Locate the cell with the specified text and output its (x, y) center coordinate. 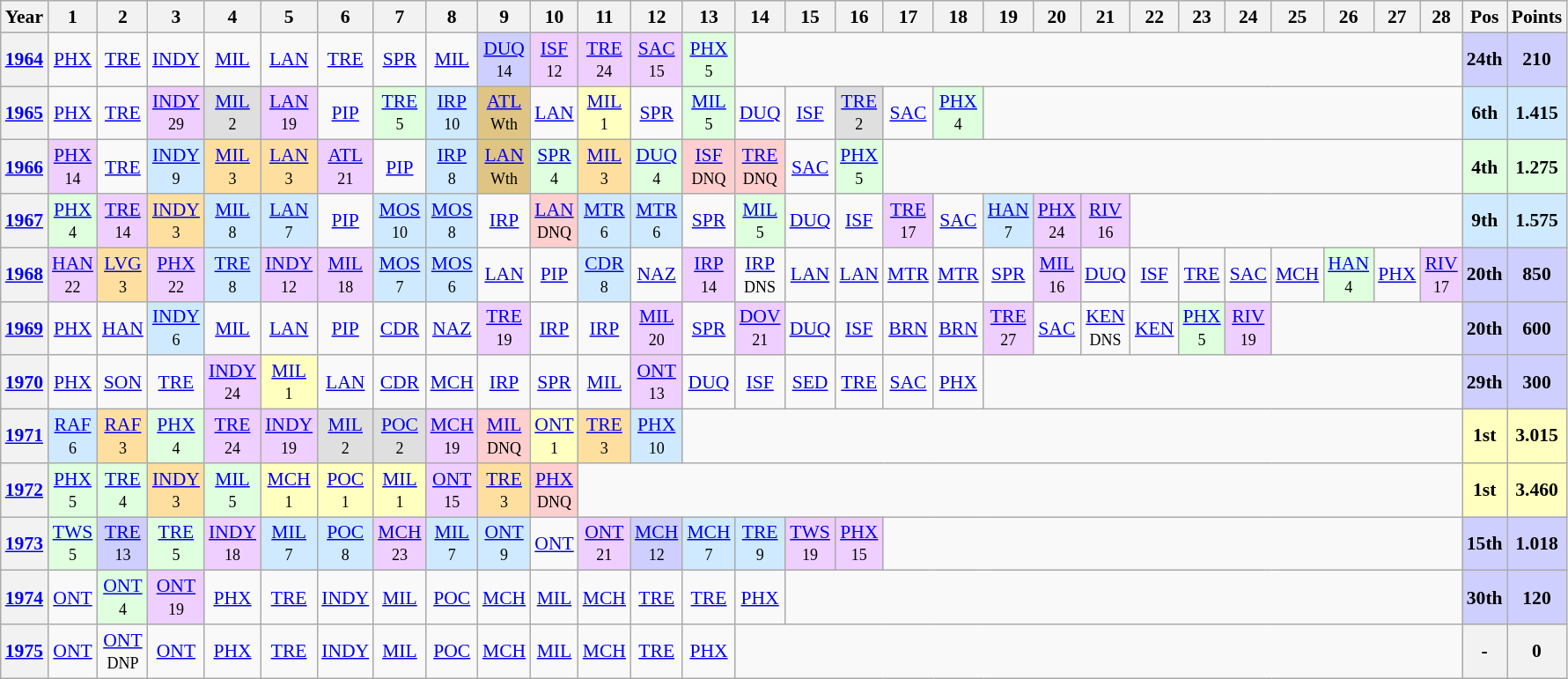
1 (72, 17)
ATLWth (504, 113)
- (1484, 652)
28 (1440, 17)
INDY12 (289, 275)
1.415 (1537, 113)
18 (958, 17)
1971 (25, 437)
CDR8 (604, 275)
3.015 (1537, 437)
TRE14 (123, 220)
24th (1484, 60)
15th (1484, 544)
RAF6 (72, 437)
MIL8 (232, 220)
Points (1537, 17)
TWS19 (810, 544)
MILDNQ (504, 437)
LAN7 (289, 220)
INDY6 (176, 328)
1.018 (1537, 544)
MCH19 (453, 437)
DOV21 (761, 328)
1967 (25, 220)
MOS7 (400, 275)
MOS8 (453, 220)
210 (1537, 60)
1.275 (1537, 167)
LANWth (504, 167)
INDY9 (176, 167)
22 (1154, 17)
17 (909, 17)
27 (1396, 17)
TRE27 (1009, 328)
TRE13 (123, 544)
21 (1106, 17)
3.460 (1537, 490)
ISFDNQ (708, 167)
LVG3 (123, 275)
2 (123, 17)
RAF3 (123, 437)
TRE19 (504, 328)
1975 (25, 652)
1970 (25, 382)
1973 (25, 544)
LAN3 (289, 167)
TRE8 (232, 275)
SAC15 (657, 60)
11 (604, 17)
HAN (123, 328)
SPR4 (554, 167)
INDY18 (232, 544)
TRE9 (761, 544)
POC1 (345, 490)
DUQ14 (504, 60)
MCH23 (400, 544)
MOS6 (453, 275)
IRP10 (453, 113)
PHX10 (657, 437)
MCH1 (289, 490)
ATL21 (345, 167)
LANDNQ (554, 220)
Pos (1484, 17)
14 (761, 17)
IRP8 (453, 167)
23 (1201, 17)
1964 (25, 60)
ONT1 (554, 437)
ONT9 (504, 544)
MCH7 (708, 544)
MOS10 (400, 220)
24 (1248, 17)
1969 (25, 328)
HAN4 (1349, 275)
9 (504, 17)
MIL18 (345, 275)
TREDNQ (761, 167)
1.575 (1537, 220)
0 (1537, 652)
ONT21 (604, 544)
ONTDNP (123, 652)
26 (1349, 17)
1966 (25, 167)
20 (1056, 17)
HAN7 (1009, 220)
6 (345, 17)
TRE17 (909, 220)
300 (1537, 382)
IRPDNS (761, 275)
6th (1484, 113)
Year (25, 17)
1972 (25, 490)
3 (176, 17)
RIV17 (1440, 275)
MIL16 (1056, 275)
SED (810, 382)
RIV19 (1248, 328)
16 (858, 17)
SON (123, 382)
ONT4 (123, 597)
PHX14 (72, 167)
9th (1484, 220)
TRE4 (123, 490)
LAN19 (289, 113)
INDY19 (289, 437)
4th (1484, 167)
HAN22 (72, 275)
15 (810, 17)
POC8 (345, 544)
19 (1009, 17)
IRP14 (708, 275)
MCH12 (657, 544)
5 (289, 17)
8 (453, 17)
12 (657, 17)
10 (554, 17)
TRE2 (858, 113)
POC2 (400, 437)
30th (1484, 597)
1965 (25, 113)
RIV16 (1106, 220)
29th (1484, 382)
ONT19 (176, 597)
DUQ4 (657, 167)
KEN (1154, 328)
ONT15 (453, 490)
25 (1298, 17)
600 (1537, 328)
MIL20 (657, 328)
PHX22 (176, 275)
ONT13 (657, 382)
TWS5 (72, 544)
120 (1537, 597)
PHXDNQ (554, 490)
ISF12 (554, 60)
1974 (25, 597)
PHX24 (1056, 220)
1968 (25, 275)
850 (1537, 275)
PHX15 (858, 544)
KENDNS (1106, 328)
INDY29 (176, 113)
4 (232, 17)
13 (708, 17)
INDY24 (232, 382)
7 (400, 17)
